Extract the (X, Y) coordinate from the center of the cell holding the provided text.  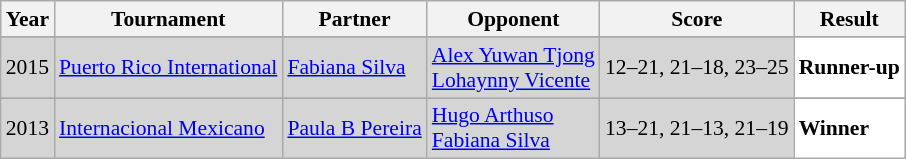
Score (697, 19)
Internacional Mexicano (168, 128)
Fabiana Silva (354, 68)
12–21, 21–18, 23–25 (697, 68)
Year (28, 19)
Runner-up (850, 68)
Hugo Arthuso Fabiana Silva (514, 128)
Alex Yuwan Tjong Lohaynny Vicente (514, 68)
Tournament (168, 19)
Paula B Pereira (354, 128)
Opponent (514, 19)
Winner (850, 128)
Puerto Rico International (168, 68)
Partner (354, 19)
2013 (28, 128)
2015 (28, 68)
Result (850, 19)
13–21, 21–13, 21–19 (697, 128)
